Scan for the cell matching the given text and deliver its (X, Y) coordinate at center. 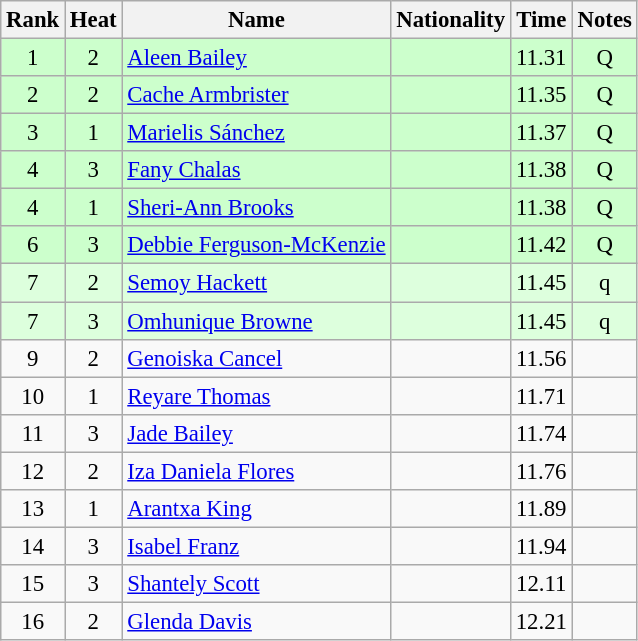
6 (33, 245)
11.35 (541, 95)
Heat (94, 20)
Nationality (450, 20)
Isabel Franz (256, 546)
Arantxa King (256, 509)
Notes (604, 20)
Omhunique Browne (256, 321)
11.31 (541, 58)
Glenda Davis (256, 621)
Shantely Scott (256, 584)
Aleen Bailey (256, 58)
11.37 (541, 133)
12 (33, 471)
Rank (33, 20)
Debbie Ferguson-McKenzie (256, 245)
Iza Daniela Flores (256, 471)
12.21 (541, 621)
16 (33, 621)
Jade Bailey (256, 433)
Fany Chalas (256, 170)
12.11 (541, 584)
10 (33, 396)
Cache Armbrister (256, 95)
9 (33, 358)
11.56 (541, 358)
11.76 (541, 471)
Genoiska Cancel (256, 358)
11.89 (541, 509)
Marielis Sánchez (256, 133)
14 (33, 546)
Sheri-Ann Brooks (256, 208)
Time (541, 20)
Name (256, 20)
11.94 (541, 546)
13 (33, 509)
11.74 (541, 433)
Reyare Thomas (256, 396)
Semoy Hackett (256, 283)
15 (33, 584)
11.71 (541, 396)
11 (33, 433)
11.42 (541, 245)
